Locate the cell with the specified text and output its [x, y] center coordinate. 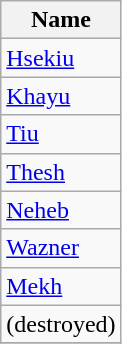
Wazner [61, 248]
Name [61, 20]
Tiu [61, 134]
Khayu [61, 96]
Thesh [61, 172]
(destroyed) [61, 324]
Neheb [61, 210]
Hsekiu [61, 58]
Mekh [61, 286]
